Capture the cell that displays the provided text and extract its (x, y) central coordinate. 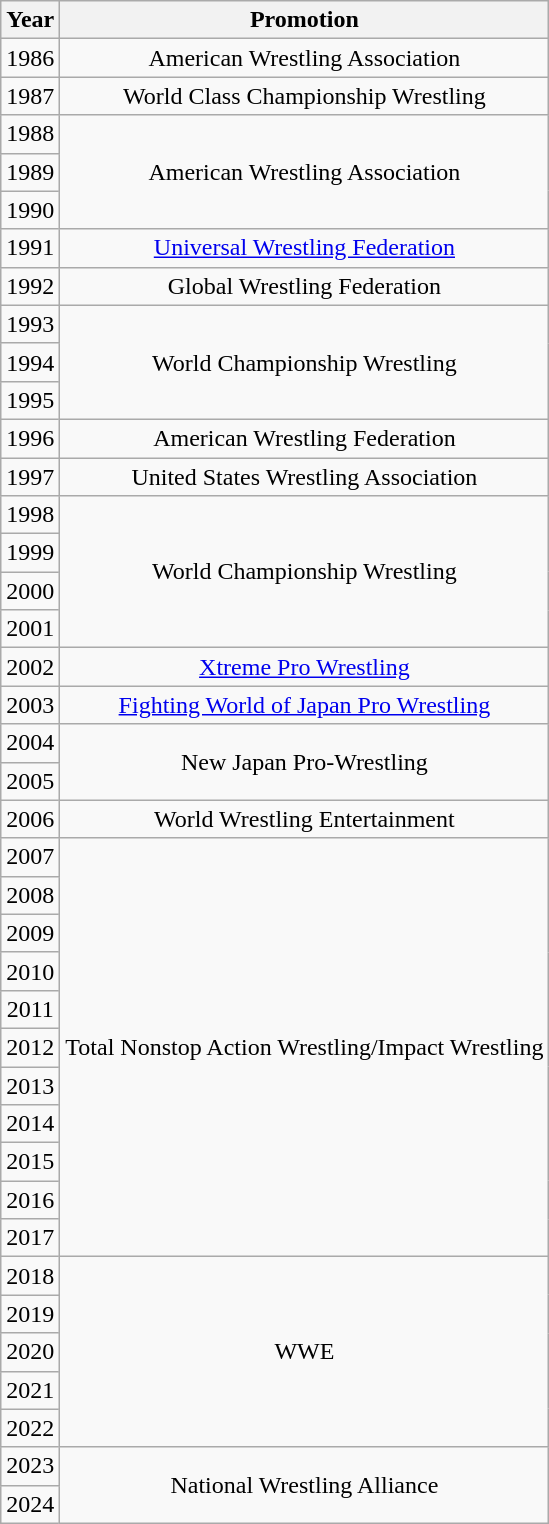
World Wrestling Entertainment (304, 819)
1994 (30, 362)
2015 (30, 1162)
2004 (30, 743)
National Wrestling Alliance (304, 1485)
1995 (30, 400)
Xtreme Pro Wrestling (304, 667)
World Class Championship Wrestling (304, 96)
2017 (30, 1238)
2001 (30, 629)
2024 (30, 1504)
Fighting World of Japan Pro Wrestling (304, 705)
2000 (30, 591)
1987 (30, 96)
2014 (30, 1124)
New Japan Pro-Wrestling (304, 762)
WWE (304, 1352)
Total Nonstop Action Wrestling/Impact Wrestling (304, 1048)
Universal Wrestling Federation (304, 248)
2011 (30, 1009)
2019 (30, 1314)
2009 (30, 933)
2023 (30, 1466)
United States Wrestling Association (304, 477)
2013 (30, 1085)
1989 (30, 172)
2002 (30, 667)
2020 (30, 1352)
Year (30, 20)
1993 (30, 324)
1990 (30, 210)
2003 (30, 705)
1997 (30, 477)
1988 (30, 134)
2005 (30, 781)
2008 (30, 895)
2018 (30, 1276)
2007 (30, 857)
1996 (30, 438)
1992 (30, 286)
Global Wrestling Federation (304, 286)
2016 (30, 1200)
1991 (30, 248)
2012 (30, 1047)
2021 (30, 1390)
2006 (30, 819)
Promotion (304, 20)
1999 (30, 553)
American Wrestling Federation (304, 438)
2010 (30, 971)
1998 (30, 515)
2022 (30, 1428)
1986 (30, 58)
